Pinpoint the cell where the given text exists, returning its [x, y] midpoint coordinate. 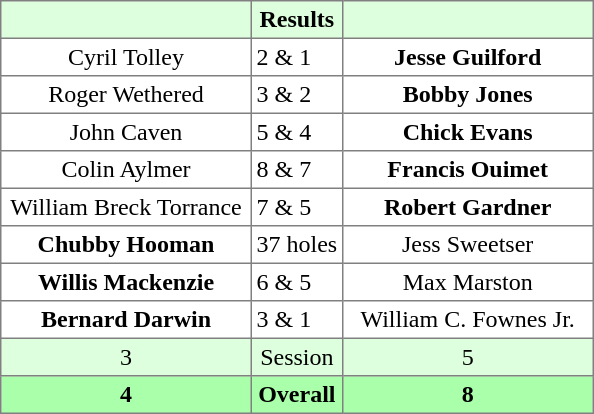
3 & 1 [296, 320]
William C. Fownes Jr. [467, 320]
Francis Ouimet [467, 170]
Session [296, 357]
5 [467, 357]
Chubby Hooman [126, 245]
Max Marston [467, 282]
Results [296, 20]
Jesse Guilford [467, 57]
6 & 5 [296, 282]
8 [467, 395]
7 & 5 [296, 207]
Bobby Jones [467, 95]
3 [126, 357]
Bernard Darwin [126, 320]
Roger Wethered [126, 95]
4 [126, 395]
Robert Gardner [467, 207]
8 & 7 [296, 170]
5 & 4 [296, 132]
Jess Sweetser [467, 245]
William Breck Torrance [126, 207]
Overall [296, 395]
Cyril Tolley [126, 57]
Colin Aylmer [126, 170]
Willis Mackenzie [126, 282]
Chick Evans [467, 132]
2 & 1 [296, 57]
37 holes [296, 245]
3 & 2 [296, 95]
John Caven [126, 132]
